Return the [X, Y] coordinate for the center point of the cell that contains the specified text.  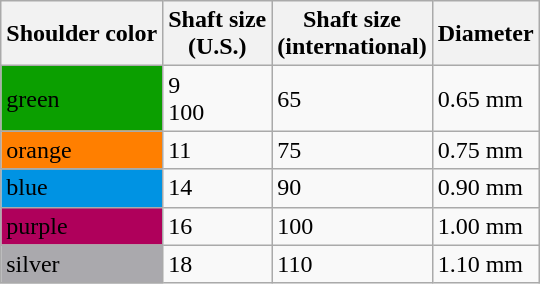
11 [218, 150]
90 [352, 188]
orange [82, 150]
green [82, 98]
14 [218, 188]
75 [352, 150]
1.10 mm [486, 264]
110 [352, 264]
Shoulder color [82, 34]
0.65 mm [486, 98]
Shaft size (international) [352, 34]
16 [218, 226]
Diameter [486, 34]
purple [82, 226]
65 [352, 98]
0.90 mm [486, 188]
0.75 mm [486, 150]
blue [82, 188]
1.00 mm [486, 226]
18 [218, 264]
Shaft size (U.S.) [218, 34]
9100 [218, 98]
silver [82, 264]
100 [352, 226]
